Search for the cell housing the specified text and yield its [x, y] center coordinate. 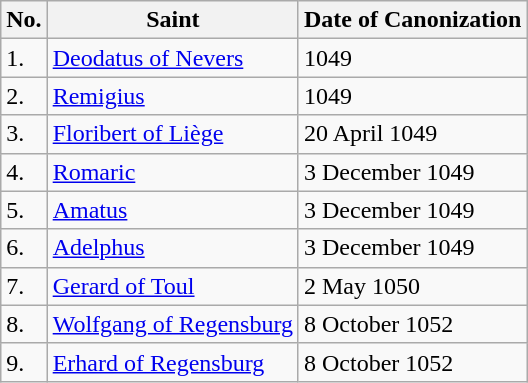
Saint [172, 20]
Adelphus [172, 248]
6. [24, 248]
Gerard of Toul [172, 286]
Deodatus of Nevers [172, 58]
Romaric [172, 172]
Date of Canonization [412, 20]
Erhard of Regensburg [172, 362]
7. [24, 286]
2. [24, 96]
2 May 1050 [412, 286]
No. [24, 20]
9. [24, 362]
Remigius [172, 96]
Wolfgang of Regensburg [172, 324]
20 April 1049 [412, 134]
8. [24, 324]
1. [24, 58]
Amatus [172, 210]
5. [24, 210]
4. [24, 172]
Floribert of Liège [172, 134]
3. [24, 134]
